Return (x, y) of the center of cell containing provided text 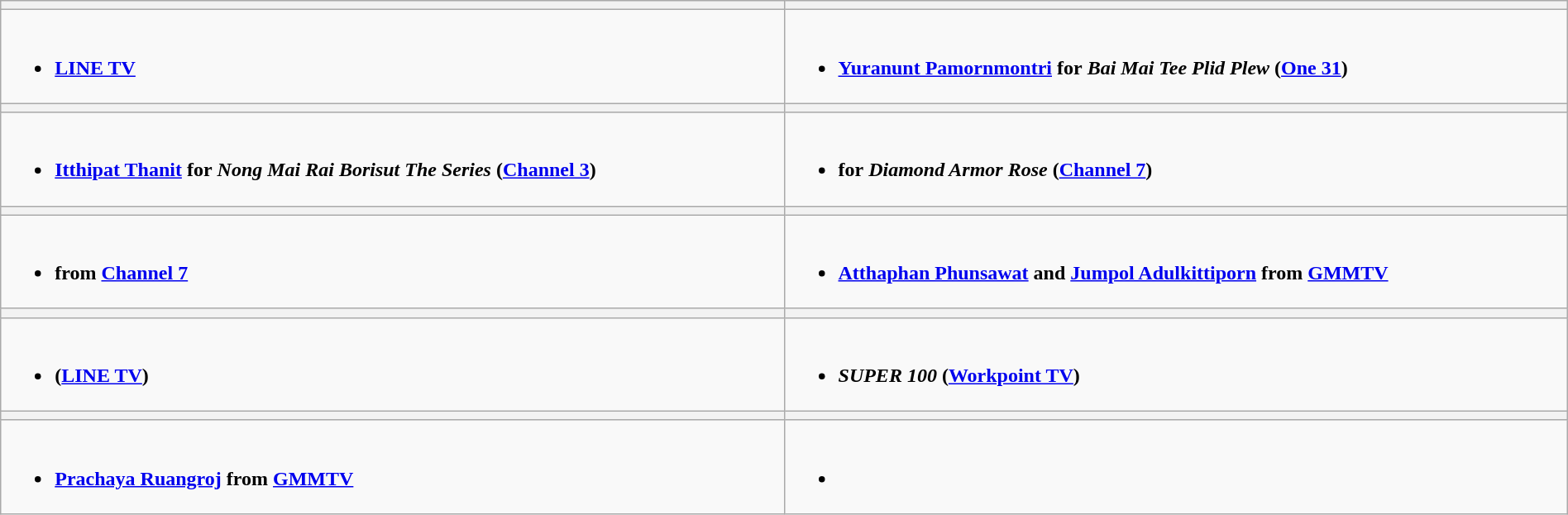
Prachaya Ruangroj from GMMTV (392, 466)
for Diamond Armor Rose (Channel 7) (1176, 159)
from Channel 7 (392, 261)
Atthaphan Phunsawat and Jumpol Adulkittiporn from GMMTV (1176, 261)
LINE TV (392, 56)
Itthipat Thanit for Nong Mai Rai Borisut The Series (Channel 3) (392, 159)
(LINE TV) (392, 364)
Yuranunt Pamornmontri for Bai Mai Tee Plid Plew (One 31) (1176, 56)
SUPER 100 (Workpoint TV) (1176, 364)
